Output the (X, Y) coordinate of the center of the cell containing the given text.  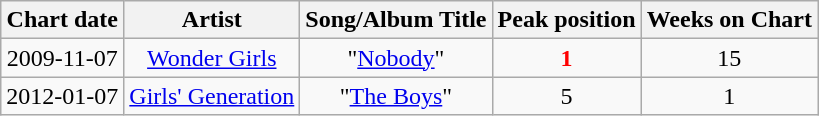
Song/Album Title (396, 20)
Wonder Girls (212, 58)
5 (566, 96)
"The Boys" (396, 96)
Chart date (62, 20)
Girls' Generation (212, 96)
15 (729, 58)
Weeks on Chart (729, 20)
2012-01-07 (62, 96)
"Nobody" (396, 58)
Peak position (566, 20)
Artist (212, 20)
2009-11-07 (62, 58)
